Determine the [x, y] coordinate at the center of the cell enclosing the given text.  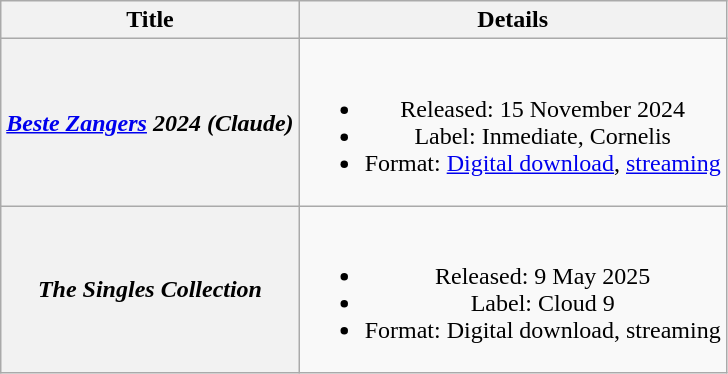
Title [150, 20]
Details [512, 20]
Released: 15 November 2024Label: Inmediate, CornelisFormat: Digital download, streaming [512, 122]
Beste Zangers 2024 (Claude) [150, 122]
Released: 9 May 2025Label: Cloud 9Format: Digital download, streaming [512, 290]
The Singles Collection [150, 290]
